Return (x, y) of the center of cell containing provided text 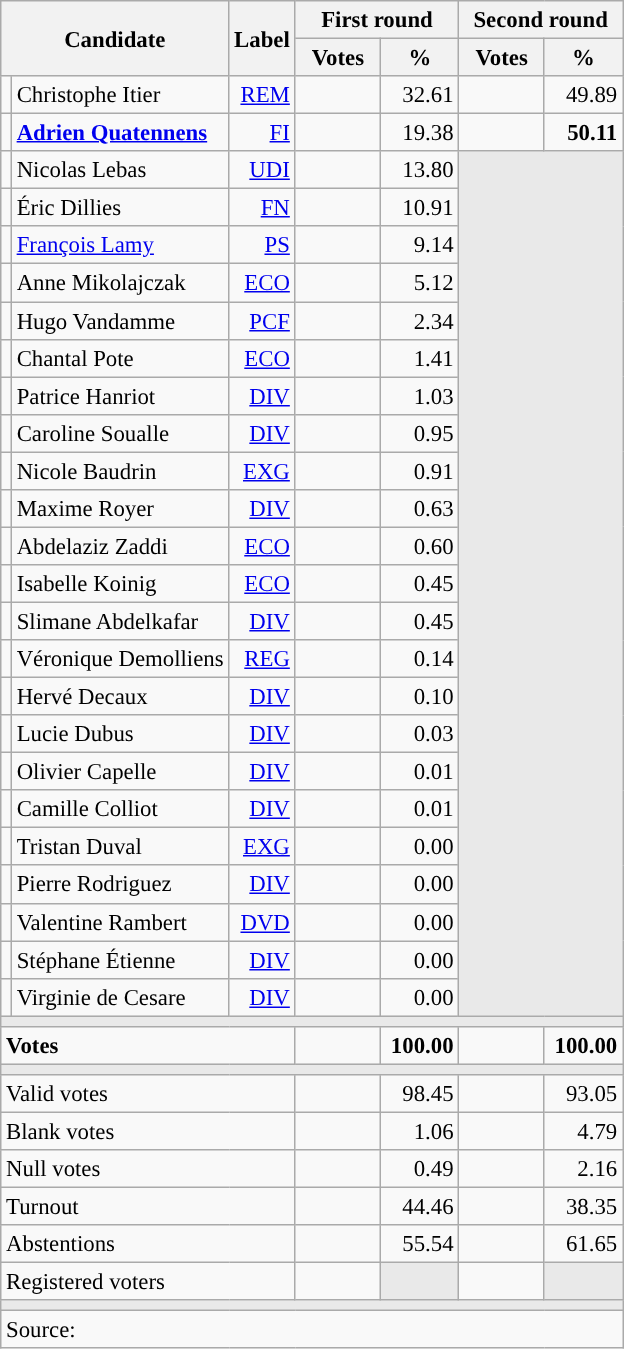
Abstentions (148, 1244)
Éric Dillies (120, 208)
0.95 (420, 433)
0.49 (420, 1169)
Christophe Itier (120, 95)
Virginie de Cesare (120, 997)
FI (262, 133)
38.35 (583, 1207)
50.11 (583, 133)
19.38 (420, 133)
49.89 (583, 95)
4.79 (583, 1131)
Tristan Duval (120, 847)
Olivier Capelle (120, 772)
Camille Colliot (120, 809)
44.46 (420, 1207)
Véronique Demolliens (120, 659)
0.63 (420, 509)
Anne Mikolajczak (120, 283)
Isabelle Koinig (120, 584)
FN (262, 208)
0.14 (420, 659)
Abdelaziz Zaddi (120, 546)
Registered voters (148, 1282)
UDI (262, 170)
Caroline Soualle (120, 433)
François Lamy (120, 245)
First round (377, 20)
0.10 (420, 697)
Adrien Quatennens (120, 133)
10.91 (420, 208)
0.91 (420, 471)
Slimane Abdelkafar (120, 621)
1.41 (420, 358)
Candidate (115, 38)
0.03 (420, 734)
Null votes (148, 1169)
PCF (262, 321)
Valentine Rambert (120, 922)
Source: (312, 1330)
98.45 (420, 1094)
Hervé Decaux (120, 697)
Maxime Royer (120, 509)
DVD (262, 922)
Stéphane Étienne (120, 960)
Blank votes (148, 1131)
1.06 (420, 1131)
Pierre Rodriguez (120, 885)
Second round (541, 20)
Lucie Dubus (120, 734)
1.03 (420, 396)
Label (262, 38)
5.12 (420, 283)
Turnout (148, 1207)
PS (262, 245)
REM (262, 95)
Hugo Vandamme (120, 321)
Chantal Pote (120, 358)
0.60 (420, 546)
9.14 (420, 245)
Patrice Hanriot (120, 396)
Nicolas Lebas (120, 170)
13.80 (420, 170)
93.05 (583, 1094)
61.65 (583, 1244)
Valid votes (148, 1094)
REG (262, 659)
Nicole Baudrin (120, 471)
2.34 (420, 321)
2.16 (583, 1169)
32.61 (420, 95)
55.54 (420, 1244)
